From the cell containing the given text, extract its center point as [x, y] coordinate. 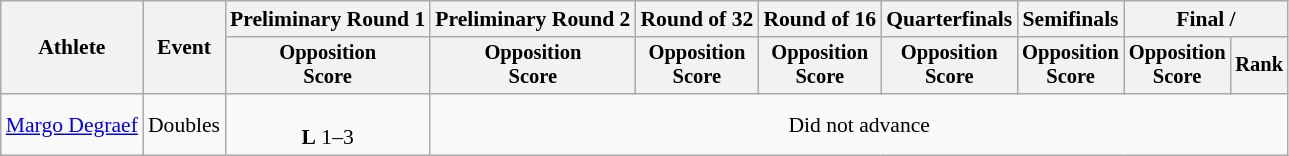
Event [184, 48]
Margo Degraef [72, 124]
Semifinals [1070, 19]
Quarterfinals [949, 19]
Round of 16 [820, 19]
Did not advance [859, 124]
Round of 32 [696, 19]
Doubles [184, 124]
Final / [1206, 19]
Rank [1259, 66]
Preliminary Round 1 [328, 19]
Athlete [72, 48]
Preliminary Round 2 [532, 19]
L 1–3 [328, 124]
